From the cell containing the given text, extract its center point as (X, Y) coordinate. 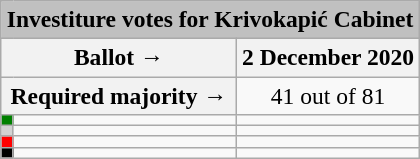
Required majority → (119, 95)
Investiture votes for Krivokapić Cabinet (210, 19)
41 out of 81 (328, 95)
Ballot → (119, 57)
2 December 2020 (328, 57)
